Capture the cell that displays the provided text and extract its [X, Y] central coordinate. 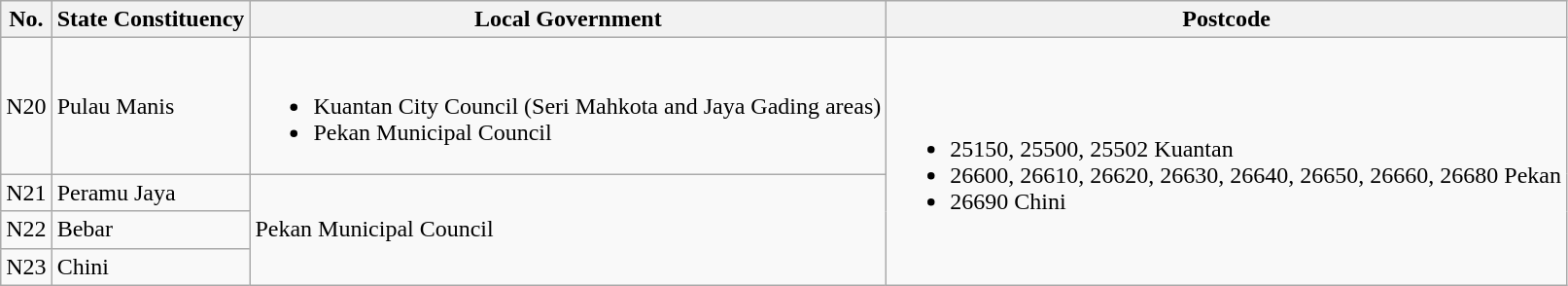
Pulau Manis [151, 106]
Local Government [568, 19]
25150, 25500, 25502 Kuantan26600, 26610, 26620, 26630, 26640, 26650, 26660, 26680 Pekan26690 Chini [1227, 161]
Chini [151, 267]
Postcode [1227, 19]
Pekan Municipal Council [568, 230]
N21 [26, 193]
N20 [26, 106]
Bebar [151, 230]
No. [26, 19]
State Constituency [151, 19]
Kuantan City Council (Seri Mahkota and Jaya Gading areas)Pekan Municipal Council [568, 106]
Peramu Jaya [151, 193]
N23 [26, 267]
N22 [26, 230]
